Extract the [X, Y] coordinate from the center of the cell holding the provided text.  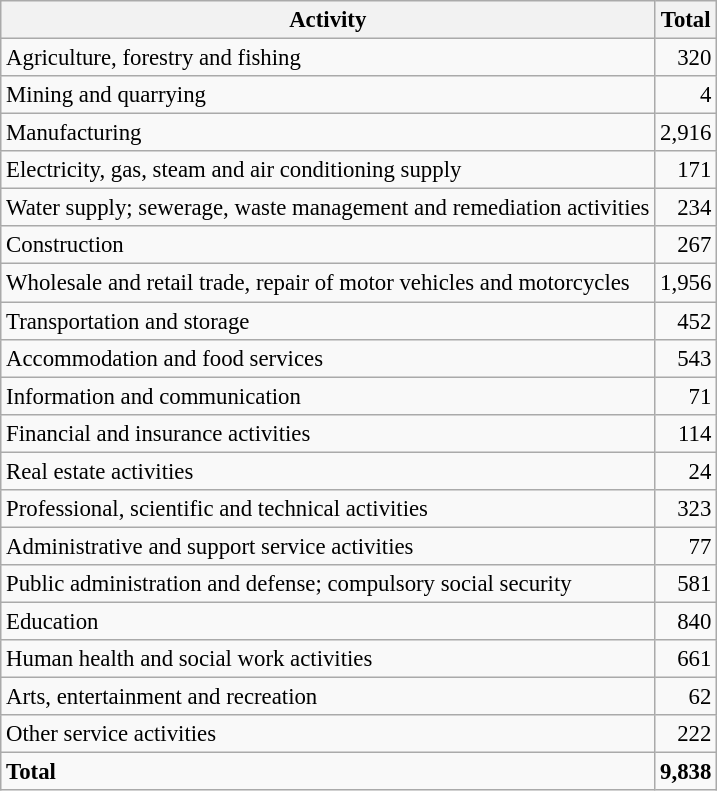
661 [686, 659]
840 [686, 621]
452 [686, 321]
543 [686, 358]
Transportation and storage [328, 321]
320 [686, 58]
Construction [328, 245]
Other service activities [328, 734]
222 [686, 734]
Public administration and defense; compulsory social security [328, 584]
Financial and insurance activities [328, 433]
Electricity, gas, steam and air conditioning supply [328, 170]
2,916 [686, 133]
171 [686, 170]
323 [686, 509]
Manufacturing [328, 133]
4 [686, 95]
Accommodation and food services [328, 358]
Information and communication [328, 396]
Real estate activities [328, 471]
62 [686, 697]
Administrative and support service activities [328, 546]
Agriculture, forestry and fishing [328, 58]
Mining and quarrying [328, 95]
77 [686, 546]
Arts, entertainment and recreation [328, 697]
114 [686, 433]
1,956 [686, 283]
Water supply; sewerage, waste management and remediation activities [328, 208]
581 [686, 584]
Human health and social work activities [328, 659]
Education [328, 621]
Activity [328, 20]
Professional, scientific and technical activities [328, 509]
24 [686, 471]
234 [686, 208]
9,838 [686, 772]
Wholesale and retail trade, repair of motor vehicles and motorcycles [328, 283]
71 [686, 396]
267 [686, 245]
